From the cell containing the given text, extract its center point as (x, y) coordinate. 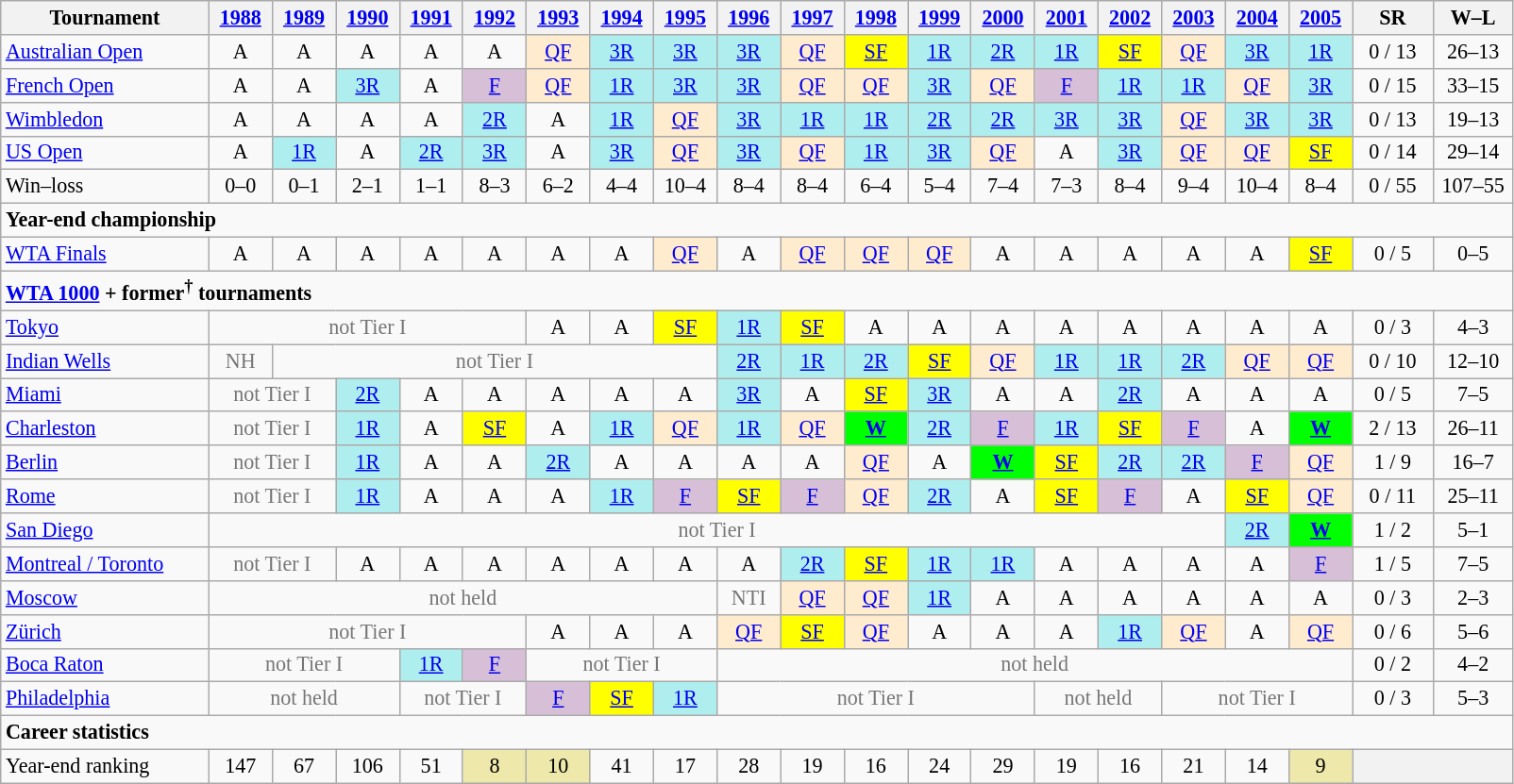
2–1 (368, 187)
Indian Wells (105, 360)
29–14 (1472, 153)
NTI (749, 597)
5–6 (1472, 631)
NH (240, 360)
Philadelphia (105, 699)
2–3 (1472, 597)
26–11 (1472, 428)
1995 (685, 17)
1997 (812, 17)
21 (1193, 766)
8 (495, 766)
0 / 6 (1393, 631)
9–4 (1193, 187)
1988 (240, 17)
67 (304, 766)
4–2 (1472, 665)
51 (430, 766)
4–4 (621, 187)
107–55 (1472, 187)
14 (1257, 766)
0–5 (1472, 254)
5–3 (1472, 699)
1 / 9 (1393, 462)
147 (240, 766)
7–4 (1002, 187)
25–11 (1472, 496)
2002 (1129, 17)
0 / 10 (1393, 360)
0 / 55 (1393, 187)
Zürich (105, 631)
Rome (105, 496)
W–L (1472, 17)
1993 (559, 17)
1 / 5 (1393, 563)
1989 (304, 17)
0–1 (304, 187)
1999 (940, 17)
2 / 13 (1393, 428)
Boca Raton (105, 665)
6–4 (876, 187)
28 (749, 766)
2000 (1002, 17)
0–0 (240, 187)
2005 (1320, 17)
2004 (1257, 17)
Moscow (105, 597)
2001 (1067, 17)
San Diego (105, 530)
Year-end ranking (105, 766)
29 (1002, 766)
8–3 (495, 187)
1998 (876, 17)
0 / 14 (1393, 153)
1996 (749, 17)
Year-end championship (757, 220)
7–3 (1067, 187)
26–13 (1472, 51)
5–4 (940, 187)
WTA Finals (105, 254)
10 (559, 766)
Charleston (105, 428)
41 (621, 766)
6–2 (559, 187)
Career statistics (757, 732)
19–13 (1472, 119)
1992 (495, 17)
Tokyo (105, 327)
17 (685, 766)
0 / 2 (1393, 665)
Montreal / Toronto (105, 563)
1991 (430, 17)
24 (940, 766)
1–1 (430, 187)
Miami (105, 394)
WTA 1000 + former† tournaments (757, 291)
Win–loss (105, 187)
Wimbledon (105, 119)
12–10 (1472, 360)
106 (368, 766)
US Open (105, 153)
0 / 15 (1393, 85)
Berlin (105, 462)
1994 (621, 17)
Tournament (105, 17)
5–1 (1472, 530)
SR (1393, 17)
2003 (1193, 17)
33–15 (1472, 85)
1 / 2 (1393, 530)
0 / 11 (1393, 496)
French Open (105, 85)
9 (1320, 766)
4–3 (1472, 327)
16–7 (1472, 462)
Australian Open (105, 51)
1990 (368, 17)
